Find where the given text appears and provide that cell's center as [x, y] coordinate. 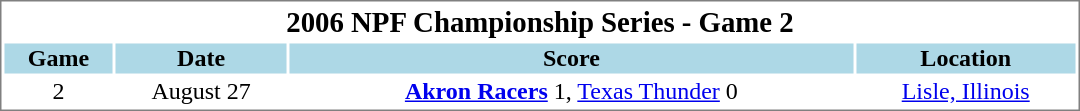
Location [966, 59]
Lisle, Illinois [966, 91]
Date [201, 59]
August 27 [201, 91]
2006 NPF Championship Series - Game 2 [540, 22]
Score [572, 59]
2 [58, 91]
Akron Racers 1, Texas Thunder 0 [572, 91]
Game [58, 59]
